Locate the cell with the specified text and output its [X, Y] center coordinate. 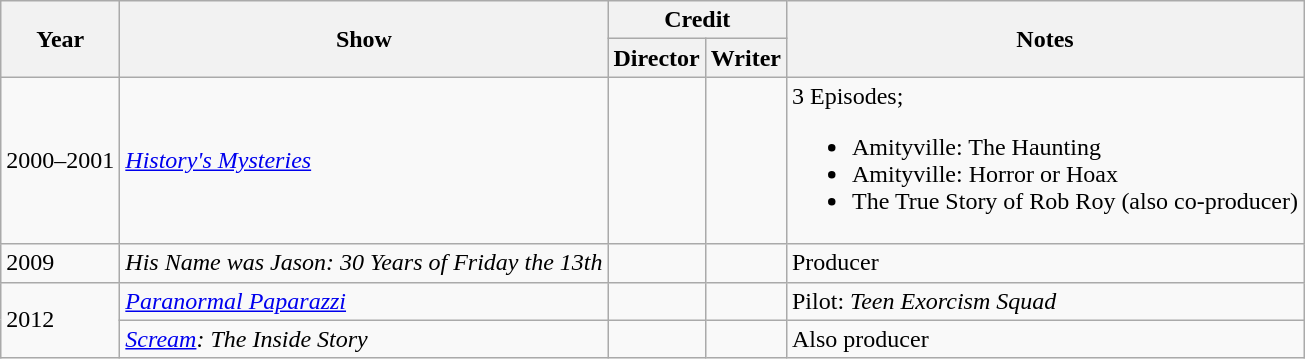
Show [364, 39]
Scream: The Inside Story [364, 339]
Year [60, 39]
History's Mysteries [364, 160]
Pilot: Teen Exorcism Squad [1044, 301]
Paranormal Paparazzi [364, 301]
Credit [697, 20]
Producer [1044, 263]
2000–2001 [60, 160]
3 Episodes;Amityville: The HauntingAmityville: Horror or HoaxThe True Story of Rob Roy (also co-producer) [1044, 160]
His Name was Jason: 30 Years of Friday the 13th [364, 263]
2009 [60, 263]
2012 [60, 320]
Director [656, 58]
Writer [746, 58]
Also producer [1044, 339]
Notes [1044, 39]
